Identify which cell holds the provided text, then report its [X, Y] central coordinate. 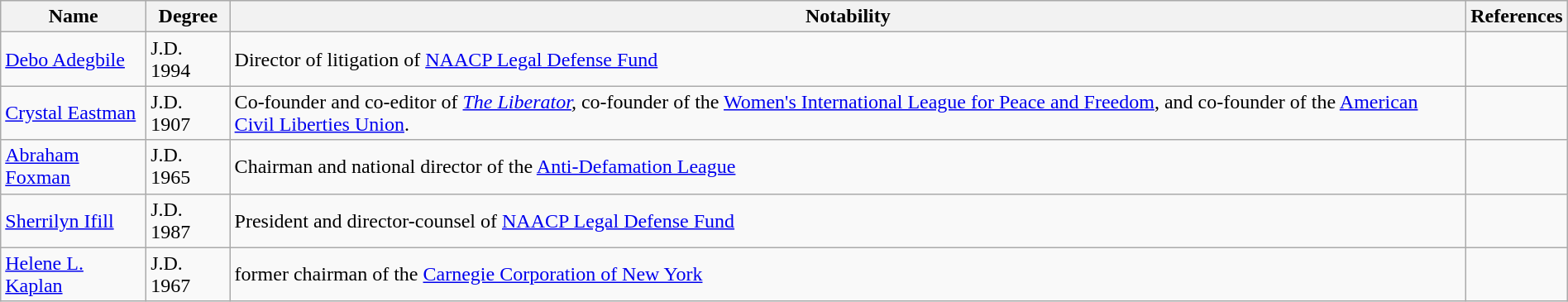
Helene L. Kaplan [74, 275]
J.D. 1987 [189, 220]
J.D. 1907 [189, 113]
J.D. 1965 [189, 167]
Abraham Foxman [74, 167]
Director of litigation of NAACP Legal Defense Fund [849, 60]
Name [74, 17]
References [1517, 17]
J.D. 1967 [189, 275]
Chairman and national director of the Anti-Defamation League [849, 167]
Sherrilyn Ifill [74, 220]
Degree [189, 17]
Crystal Eastman [74, 113]
former chairman of the Carnegie Corporation of New York [849, 275]
President and director-counsel of NAACP Legal Defense Fund [849, 220]
Notability [849, 17]
Debo Adegbile [74, 60]
J.D. 1994 [189, 60]
